Search for the cell housing the specified text and yield its (X, Y) center coordinate. 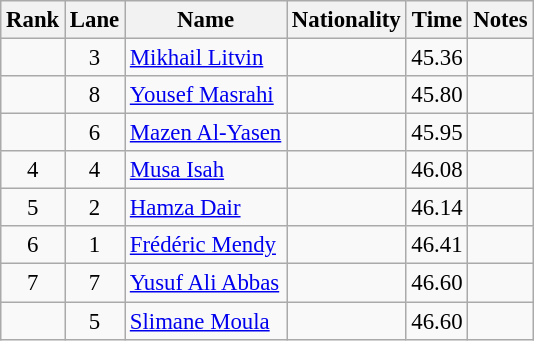
Time (437, 20)
Frédéric Mendy (206, 245)
45.36 (437, 58)
Yousef Masrahi (206, 95)
46.41 (437, 245)
3 (95, 58)
Lane (95, 20)
45.80 (437, 95)
Notes (500, 20)
1 (95, 245)
Slimane Moula (206, 321)
46.08 (437, 170)
Mikhail Litvin (206, 58)
Rank (33, 20)
Nationality (346, 20)
45.95 (437, 133)
Mazen Al-Yasen (206, 133)
Yusuf Ali Abbas (206, 283)
8 (95, 95)
46.14 (437, 208)
2 (95, 208)
Name (206, 20)
Hamza Dair (206, 208)
Musa Isah (206, 170)
